From the cell containing the given text, extract its center point as (X, Y) coordinate. 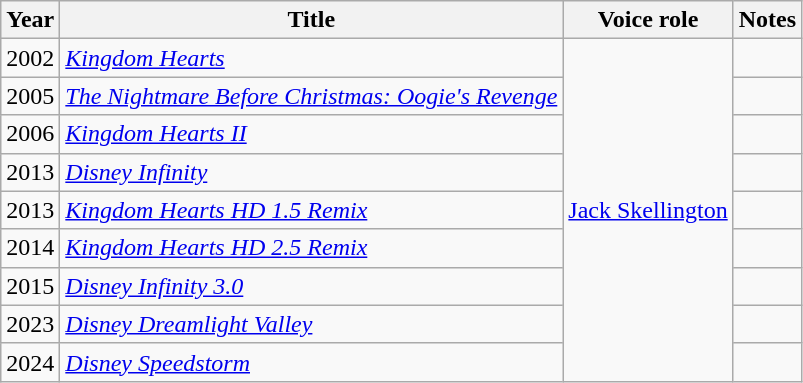
Disney Speedstorm (312, 362)
2006 (30, 134)
Kingdom Hearts II (312, 134)
2014 (30, 248)
Jack Skellington (648, 210)
Voice role (648, 20)
Title (312, 20)
Notes (767, 20)
2002 (30, 58)
Kingdom Hearts HD 1.5 Remix (312, 210)
Kingdom Hearts HD 2.5 Remix (312, 248)
2024 (30, 362)
2015 (30, 286)
Kingdom Hearts (312, 58)
The Nightmare Before Christmas: Oogie's Revenge (312, 96)
2005 (30, 96)
Disney Infinity (312, 172)
Disney Dreamlight Valley (312, 324)
Year (30, 20)
2023 (30, 324)
Disney Infinity 3.0 (312, 286)
